From the cell containing the given text, extract its center point as (X, Y) coordinate. 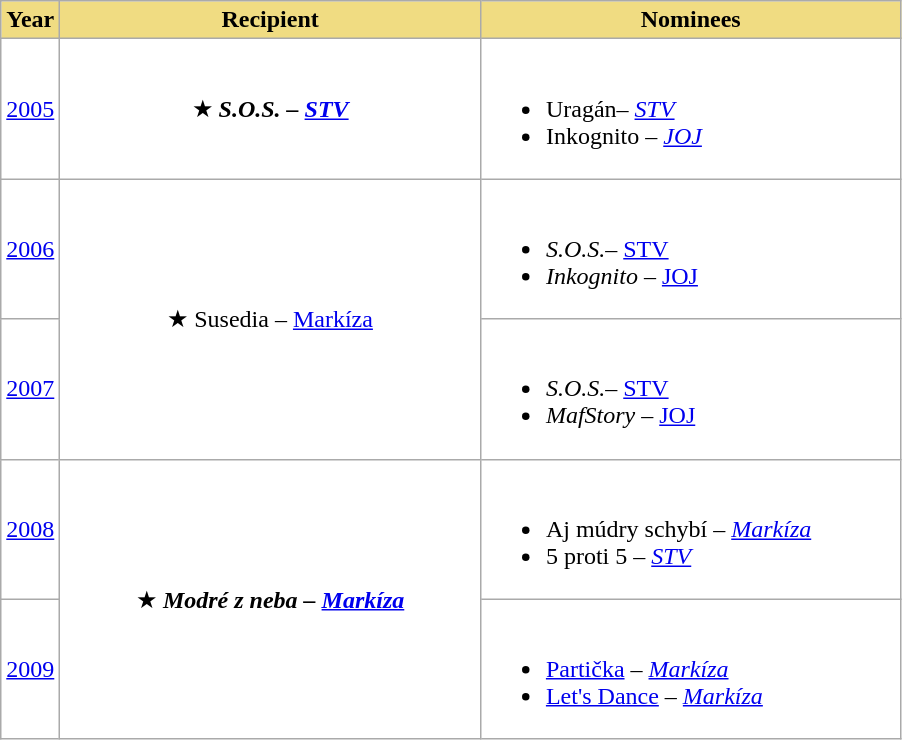
Recipient (270, 20)
2008 (30, 529)
S.O.S.– STVInkognito – JOJ (690, 249)
S.O.S.– STVMafStory – JOJ (690, 389)
2005 (30, 109)
★ Susedia – Markíza (270, 319)
Partička – MarkízaLet's Dance – Markíza (690, 669)
2009 (30, 669)
Aj múdry schybí – Markíza5 proti 5 – STV (690, 529)
Nominees (690, 20)
Uragán– STVInkognito – JOJ (690, 109)
Year (30, 20)
2007 (30, 389)
2006 (30, 249)
★ Modré z neba – Markíza (270, 599)
★ S.O.S. – STV (270, 109)
